Extract the [X, Y] coordinate from the center of the cell holding the provided text.  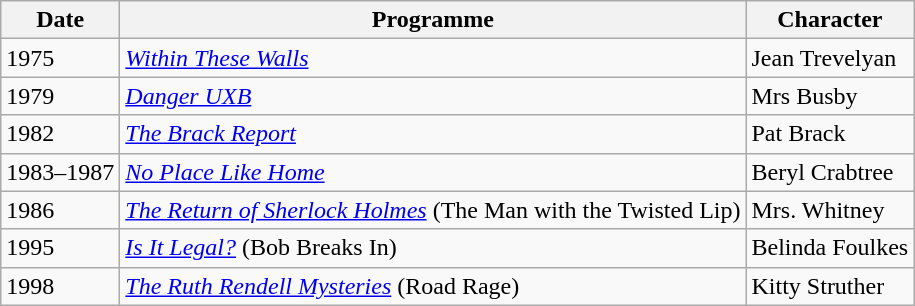
1983–1987 [60, 172]
Jean Trevelyan [830, 58]
No Place Like Home [433, 172]
Within These Walls [433, 58]
The Brack Report [433, 134]
Pat Brack [830, 134]
Date [60, 20]
1986 [60, 210]
1982 [60, 134]
1995 [60, 248]
Danger UXB [433, 96]
The Return of Sherlock Holmes (The Man with the Twisted Lip) [433, 210]
Programme [433, 20]
1998 [60, 286]
Kitty Struther [830, 286]
Is It Legal? (Bob Breaks In) [433, 248]
Belinda Foulkes [830, 248]
Beryl Crabtree [830, 172]
1975 [60, 58]
Mrs Busby [830, 96]
1979 [60, 96]
The Ruth Rendell Mysteries (Road Rage) [433, 286]
Character [830, 20]
Mrs. Whitney [830, 210]
